Provide the (X, Y) coordinate of the cell's center where the given text is located.  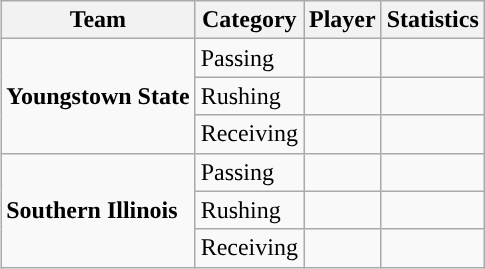
Statistics (432, 20)
Category (249, 20)
Player (343, 20)
Team (98, 20)
Youngstown State (98, 96)
Southern Illinois (98, 210)
